Provide the [X, Y] coordinate of the cell's center where the given text is located.  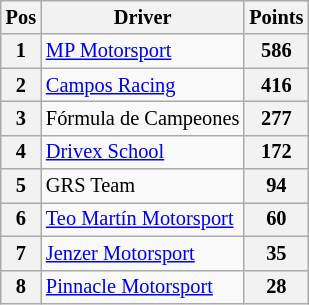
Campos Racing [142, 85]
GRS Team [142, 186]
172 [276, 152]
8 [21, 287]
Drivex School [142, 152]
2 [21, 85]
28 [276, 287]
MP Motorsport [142, 51]
Pinnacle Motorsport [142, 287]
60 [276, 219]
Pos [21, 17]
35 [276, 253]
Jenzer Motorsport [142, 253]
416 [276, 85]
3 [21, 118]
94 [276, 186]
Points [276, 17]
4 [21, 152]
Teo Martín Motorsport [142, 219]
7 [21, 253]
277 [276, 118]
Fórmula de Campeones [142, 118]
5 [21, 186]
1 [21, 51]
6 [21, 219]
586 [276, 51]
Driver [142, 17]
